Search for the cell housing the specified text and yield its (X, Y) center coordinate. 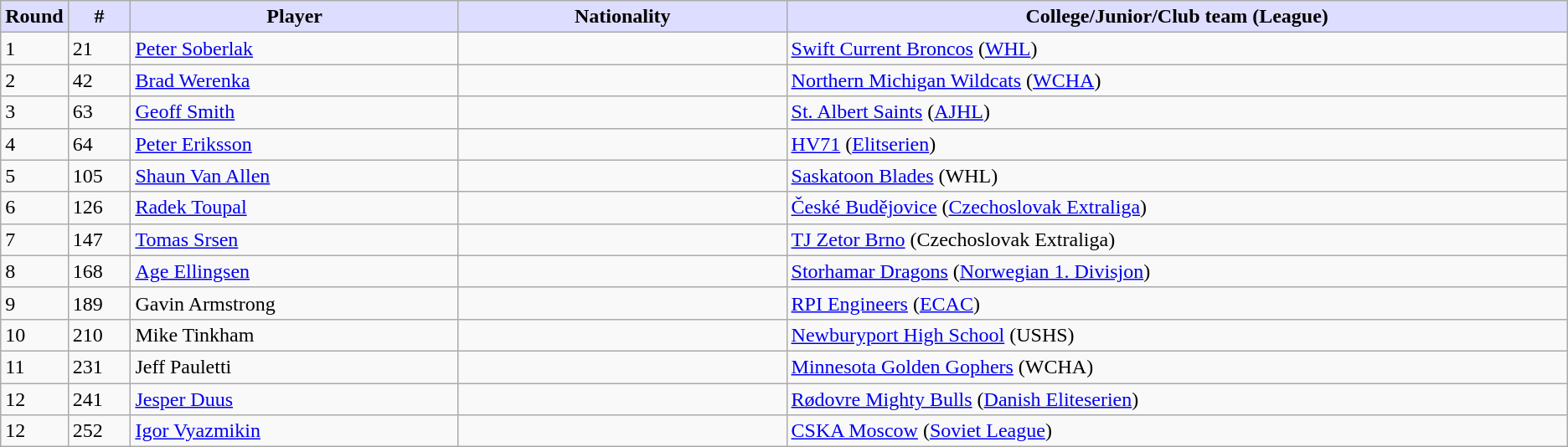
Mike Tinkham (295, 335)
Newburyport High School (USHS) (1177, 335)
Round (34, 17)
Gavin Armstrong (295, 303)
21 (99, 49)
Jesper Duus (295, 399)
Geoff Smith (295, 112)
Saskatoon Blades (WHL) (1177, 176)
3 (34, 112)
189 (99, 303)
# (99, 17)
České Budějovice (Czechoslovak Extraliga) (1177, 208)
5 (34, 176)
Age Ellingsen (295, 271)
College/Junior/Club team (League) (1177, 17)
RPI Engineers (ECAC) (1177, 303)
64 (99, 144)
Peter Eriksson (295, 144)
9 (34, 303)
105 (99, 176)
TJ Zetor Brno (Czechoslovak Extraliga) (1177, 239)
7 (34, 239)
8 (34, 271)
42 (99, 80)
Swift Current Broncos (WHL) (1177, 49)
Player (295, 17)
Igor Vyazmikin (295, 431)
CSKA Moscow (Soviet League) (1177, 431)
6 (34, 208)
147 (99, 239)
Radek Toupal (295, 208)
252 (99, 431)
241 (99, 399)
1 (34, 49)
63 (99, 112)
168 (99, 271)
11 (34, 367)
10 (34, 335)
Peter Soberlak (295, 49)
2 (34, 80)
St. Albert Saints (AJHL) (1177, 112)
Nationality (622, 17)
Shaun Van Allen (295, 176)
210 (99, 335)
Northern Michigan Wildcats (WCHA) (1177, 80)
Brad Werenka (295, 80)
Tomas Srsen (295, 239)
126 (99, 208)
Storhamar Dragons (Norwegian 1. Divisjon) (1177, 271)
HV71 (Elitserien) (1177, 144)
Minnesota Golden Gophers (WCHA) (1177, 367)
Rødovre Mighty Bulls (Danish Eliteserien) (1177, 399)
Jeff Pauletti (295, 367)
231 (99, 367)
4 (34, 144)
